Search for the cell housing the specified text and yield its (X, Y) center coordinate. 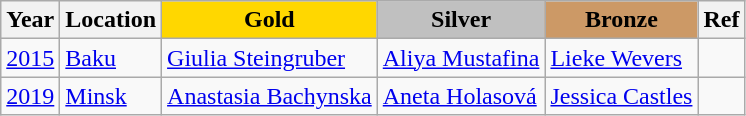
Location (111, 20)
Aneta Holasová (461, 96)
Bronze (622, 20)
Lieke Wevers (622, 58)
Minsk (111, 96)
Giulia Steingruber (270, 58)
Baku (111, 58)
2015 (30, 58)
Jessica Castles (622, 96)
2019 (30, 96)
Year (30, 20)
Anastasia Bachynska (270, 96)
Ref (722, 20)
Silver (461, 20)
Gold (270, 20)
Aliya Mustafina (461, 58)
